Pinpoint the cell where the given text exists, returning its [X, Y] midpoint coordinate. 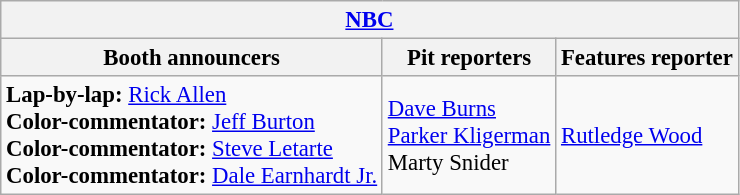
NBC [370, 20]
Booth announcers [192, 58]
Features reporter [647, 58]
Pit reporters [468, 58]
Dave BurnsParker KligermanMarty Snider [468, 136]
Lap-by-lap: Rick AllenColor-commentator: Jeff BurtonColor-commentator: Steve LetarteColor-commentator: Dale Earnhardt Jr. [192, 136]
Rutledge Wood [647, 136]
